Identify which cell holds the provided text, then report its [x, y] central coordinate. 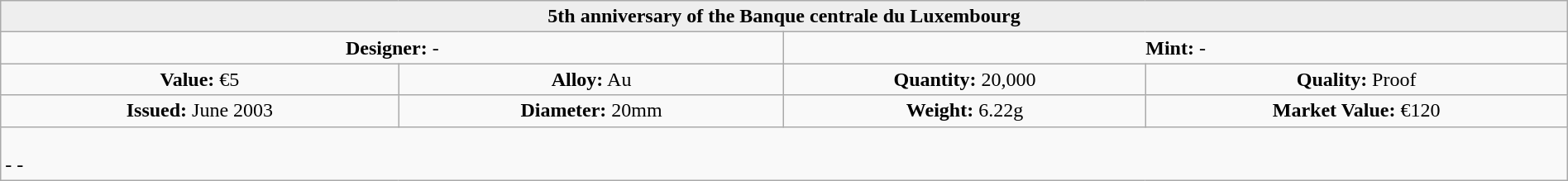
Mint: - [1176, 48]
Issued: June 2003 [200, 111]
Market Value: €120 [1356, 111]
Diameter: 20mm [591, 111]
Alloy: Au [591, 79]
Value: €5 [200, 79]
Quantity: 20,000 [964, 79]
Quality: Proof [1356, 79]
Weight: 6.22g [964, 111]
5th anniversary of the Banque centrale du Luxembourg [784, 17]
- - [784, 154]
Designer: - [392, 48]
